For the text-containing cell, return its midpoint in [X, Y] coordinate format. 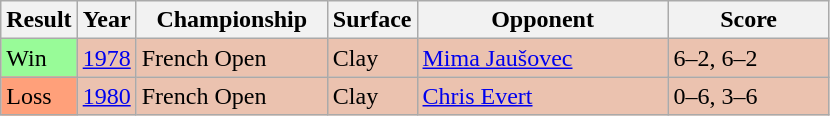
6–2, 6–2 [748, 58]
Result [39, 20]
Win [39, 58]
Opponent [542, 20]
Loss [39, 96]
1980 [106, 96]
Year [106, 20]
Surface [372, 20]
0–6, 3–6 [748, 96]
Score [748, 20]
Championship [232, 20]
1978 [106, 58]
Mima Jaušovec [542, 58]
Chris Evert [542, 96]
